Return (X, Y) of the center of cell containing provided text 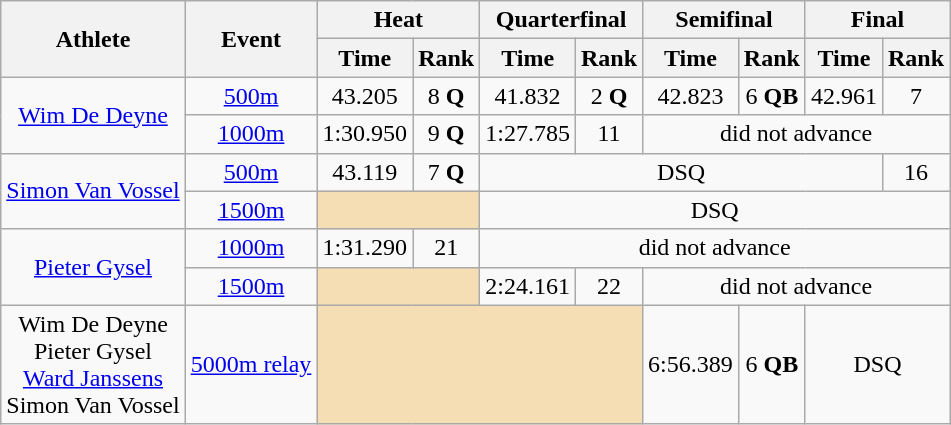
Semifinal (724, 20)
Wim De DeynePieter GyselWard JanssensSimon Van Vossel (93, 364)
43.205 (365, 96)
11 (608, 134)
7 Q (446, 172)
Heat (398, 20)
Simon Van Vossel (93, 191)
42.823 (691, 96)
Event (251, 39)
Wim De Deyne (93, 115)
42.961 (844, 96)
22 (608, 286)
5000m relay (251, 364)
1:27.785 (528, 134)
16 (916, 172)
1:31.290 (365, 248)
1:30.950 (365, 134)
8 Q (446, 96)
41.832 (528, 96)
9 Q (446, 134)
7 (916, 96)
43.119 (365, 172)
21 (446, 248)
Athlete (93, 39)
2:24.161 (528, 286)
Quarterfinal (562, 20)
Final (877, 20)
2 Q (608, 96)
Pieter Gysel (93, 267)
6:56.389 (691, 364)
